Determine the [X, Y] coordinate at the center of the cell enclosing the given text.  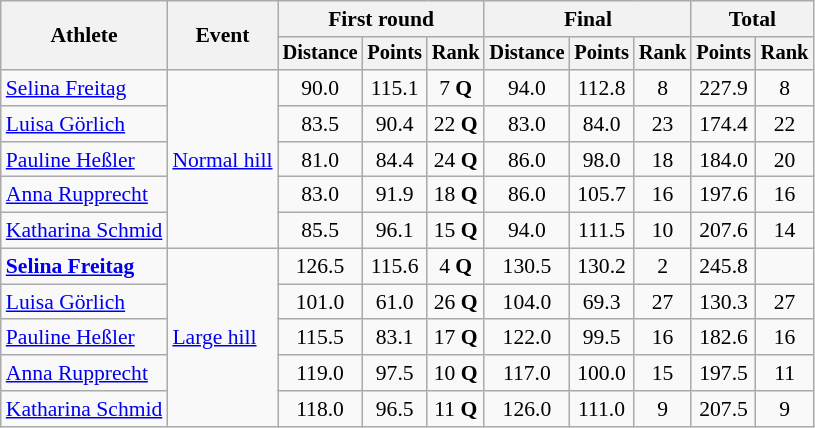
22 Q [456, 124]
96.5 [394, 409]
197.5 [723, 373]
26 Q [456, 302]
Total [752, 19]
Athlete [84, 36]
101.0 [320, 302]
2 [663, 267]
130.2 [601, 267]
20 [785, 160]
First round [382, 19]
100.0 [601, 373]
83.5 [320, 124]
99.5 [601, 338]
15 Q [456, 231]
10 Q [456, 373]
83.1 [394, 338]
90.0 [320, 88]
97.5 [394, 373]
112.8 [601, 88]
119.0 [320, 373]
227.9 [723, 88]
Final [588, 19]
15 [663, 373]
207.5 [723, 409]
130.5 [526, 267]
115.1 [394, 88]
118.0 [320, 409]
14 [785, 231]
22 [785, 124]
18 Q [456, 195]
115.6 [394, 267]
197.6 [723, 195]
85.5 [320, 231]
182.6 [723, 338]
111.5 [601, 231]
10 [663, 231]
98.0 [601, 160]
84.0 [601, 124]
17 Q [456, 338]
7 Q [456, 88]
11 Q [456, 409]
174.4 [723, 124]
126.0 [526, 409]
69.3 [601, 302]
111.0 [601, 409]
91.9 [394, 195]
130.3 [723, 302]
Large hill [222, 338]
126.5 [320, 267]
105.7 [601, 195]
4 Q [456, 267]
23 [663, 124]
122.0 [526, 338]
Normal hill [222, 159]
11 [785, 373]
61.0 [394, 302]
84.4 [394, 160]
115.5 [320, 338]
81.0 [320, 160]
104.0 [526, 302]
90.4 [394, 124]
245.8 [723, 267]
Event [222, 36]
184.0 [723, 160]
18 [663, 160]
96.1 [394, 231]
24 Q [456, 160]
207.6 [723, 231]
117.0 [526, 373]
